Pinpoint the cell where the given text exists, returning its [X, Y] midpoint coordinate. 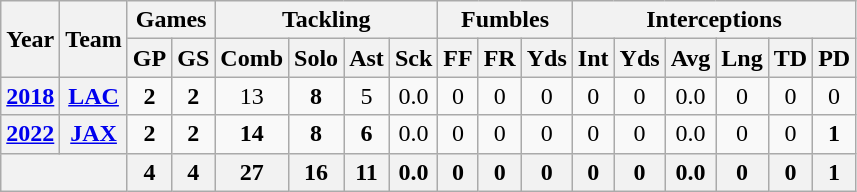
TD [790, 58]
JAX [94, 134]
Sck [413, 58]
FR [500, 58]
13 [252, 96]
Ast [367, 58]
Solo [316, 58]
Team [94, 39]
GS [194, 58]
6 [367, 134]
PD [834, 58]
Tackling [326, 20]
FF [458, 58]
2022 [30, 134]
Lng [742, 58]
Interceptions [714, 20]
Year [30, 39]
Int [593, 58]
LAC [94, 96]
Fumbles [506, 20]
Comb [252, 58]
2018 [30, 96]
16 [316, 172]
27 [252, 172]
GP [149, 58]
5 [367, 96]
14 [252, 134]
11 [367, 172]
Games [170, 20]
Avg [690, 58]
